Extract the (x, y) coordinate from the center of the cell holding the provided text.  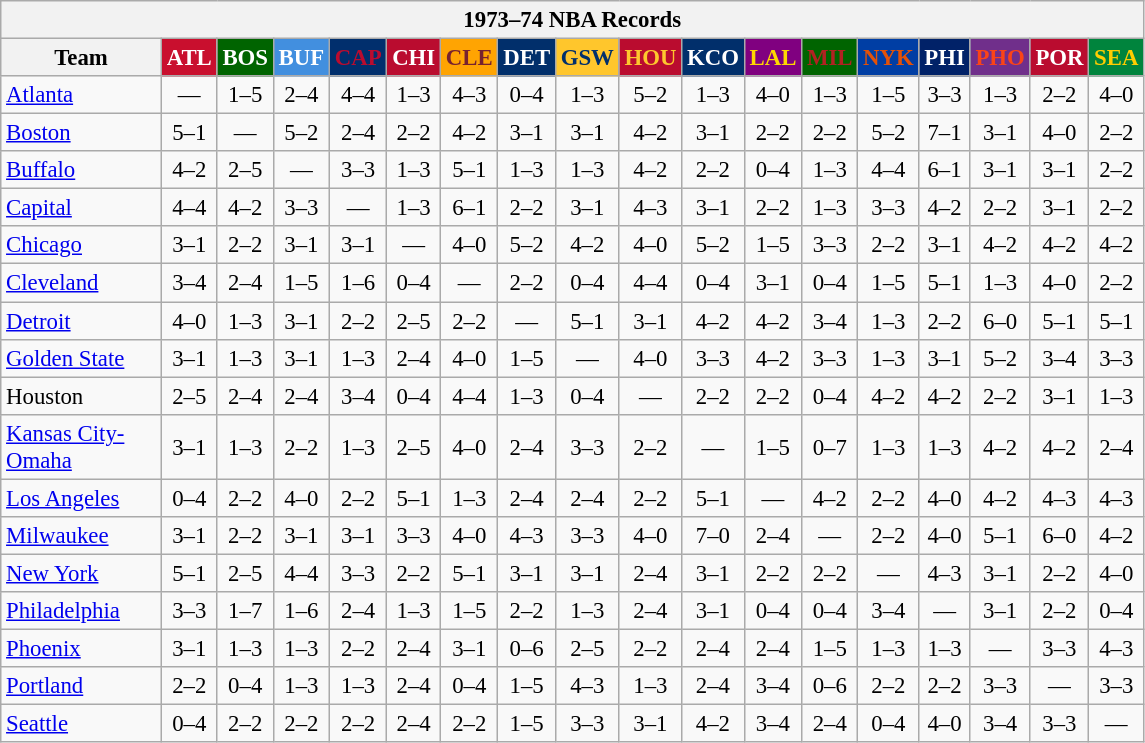
KCO (714, 58)
MIL (830, 58)
Detroit (82, 321)
SEA (1116, 58)
Kansas City-Omaha (82, 446)
GSW (587, 58)
BUF (301, 58)
New York (82, 573)
Los Angeles (82, 498)
DET (526, 58)
1973–74 NBA Records (572, 20)
Seattle (82, 724)
PHI (944, 58)
CLE (470, 58)
Chicago (82, 245)
7–0 (714, 536)
Golden State (82, 358)
Portland (82, 686)
Capital (82, 208)
0–7 (830, 446)
NYK (888, 58)
POR (1060, 58)
HOU (650, 58)
CAP (358, 58)
Boston (82, 133)
CHI (414, 58)
Cleveland (82, 283)
Milwaukee (82, 536)
ATL (189, 58)
BOS (245, 58)
Team (82, 58)
Phoenix (82, 648)
Atlanta (82, 95)
Philadelphia (82, 611)
7–1 (944, 133)
PHO (1000, 58)
Houston (82, 396)
LAL (772, 58)
Buffalo (82, 170)
1–7 (245, 611)
